Output the (x, y) coordinate of the center of the cell containing the given text.  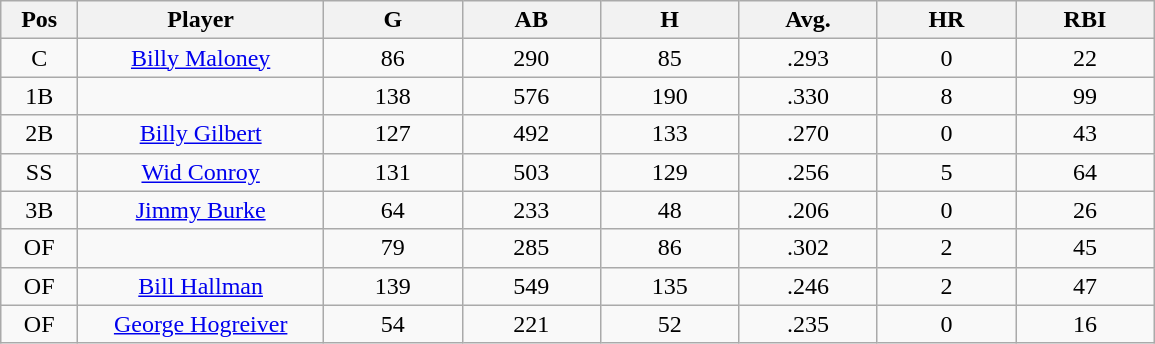
HR (946, 20)
1B (40, 96)
.302 (808, 248)
129 (669, 172)
16 (1085, 324)
SS (40, 172)
Jimmy Burke (201, 210)
190 (669, 96)
3B (40, 210)
127 (393, 134)
285 (531, 248)
85 (669, 58)
135 (669, 286)
Player (201, 20)
133 (669, 134)
131 (393, 172)
54 (393, 324)
549 (531, 286)
Billy Maloney (201, 58)
Avg. (808, 20)
290 (531, 58)
8 (946, 96)
233 (531, 210)
Wid Conroy (201, 172)
.235 (808, 324)
576 (531, 96)
99 (1085, 96)
43 (1085, 134)
George Hogreiver (201, 324)
503 (531, 172)
G (393, 20)
H (669, 20)
C (40, 58)
221 (531, 324)
.256 (808, 172)
RBI (1085, 20)
48 (669, 210)
47 (1085, 286)
2B (40, 134)
5 (946, 172)
Billy Gilbert (201, 134)
Bill Hallman (201, 286)
492 (531, 134)
79 (393, 248)
26 (1085, 210)
Pos (40, 20)
139 (393, 286)
.293 (808, 58)
.270 (808, 134)
.330 (808, 96)
.206 (808, 210)
22 (1085, 58)
45 (1085, 248)
138 (393, 96)
.246 (808, 286)
52 (669, 324)
AB (531, 20)
